Provide the [X, Y] coordinate of the cell's center where the given text is located.  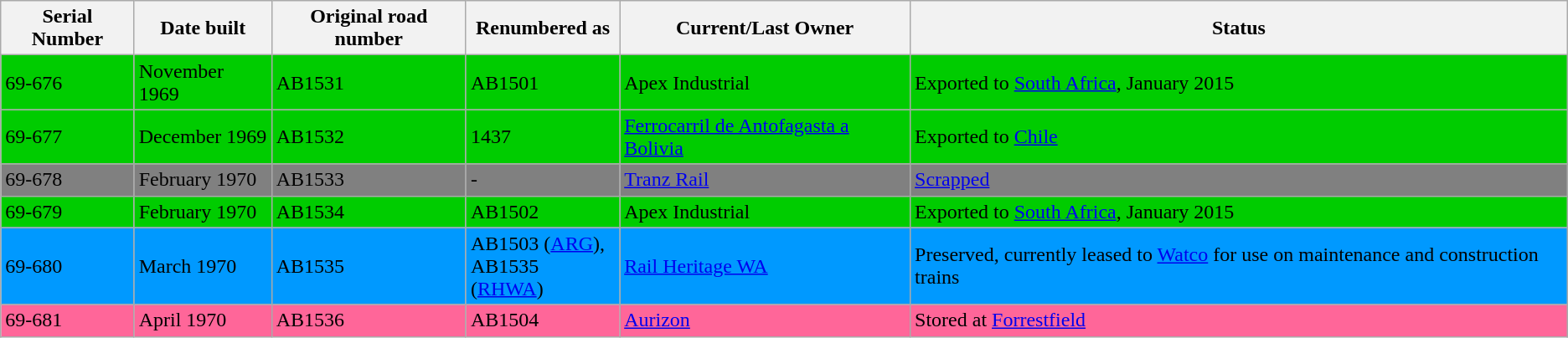
November 1969 [203, 82]
December 1969 [203, 137]
AB1536 [369, 320]
Original road number [369, 28]
AB1535 [369, 266]
Stored at Forrestfield [1240, 320]
69-677 [67, 137]
Status [1240, 28]
69-679 [67, 212]
AB1533 [369, 180]
AB1502 [543, 212]
69-680 [67, 266]
April 1970 [203, 320]
Ferrocarril de Antofagasta a Bolivia [766, 137]
Serial Number [67, 28]
Preserved, currently leased to Watco for use on maintenance and construction trains [1240, 266]
1437 [543, 137]
AB1504 [543, 320]
Current/Last Owner [766, 28]
AB1501 [543, 82]
Scrapped [1240, 180]
Exported to Chile [1240, 137]
Date built [203, 28]
69-678 [67, 180]
Rail Heritage WA [766, 266]
AB1534 [369, 212]
69-676 [67, 82]
AB1503 (ARG),AB1535 (RHWA) [543, 266]
69-681 [67, 320]
Tranz Rail [766, 180]
AB1531 [369, 82]
AB1532 [369, 137]
Aurizon [766, 320]
March 1970 [203, 266]
- [543, 180]
Renumbered as [543, 28]
